Extract the [X, Y] coordinate from the center of the cell holding the provided text.  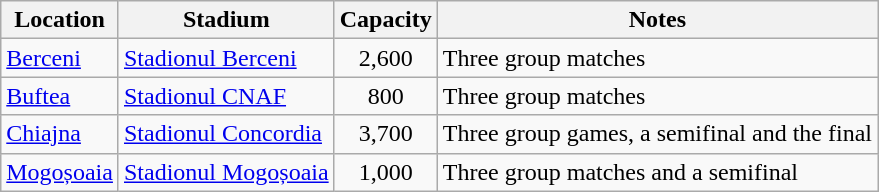
Location [60, 20]
Stadium [226, 20]
Berceni [60, 58]
2,600 [386, 58]
Notes [657, 20]
Stadionul Berceni [226, 58]
Capacity [386, 20]
3,700 [386, 134]
Mogoșoaia [60, 172]
Stadionul CNAF [226, 96]
Three group games, a semifinal and the final [657, 134]
Buftea [60, 96]
Chiajna [60, 134]
Three group matches and a semifinal [657, 172]
Stadionul Mogoșoaia [226, 172]
1,000 [386, 172]
Stadionul Concordia [226, 134]
800 [386, 96]
